Output the [x, y] coordinate of the center of the cell containing the given text.  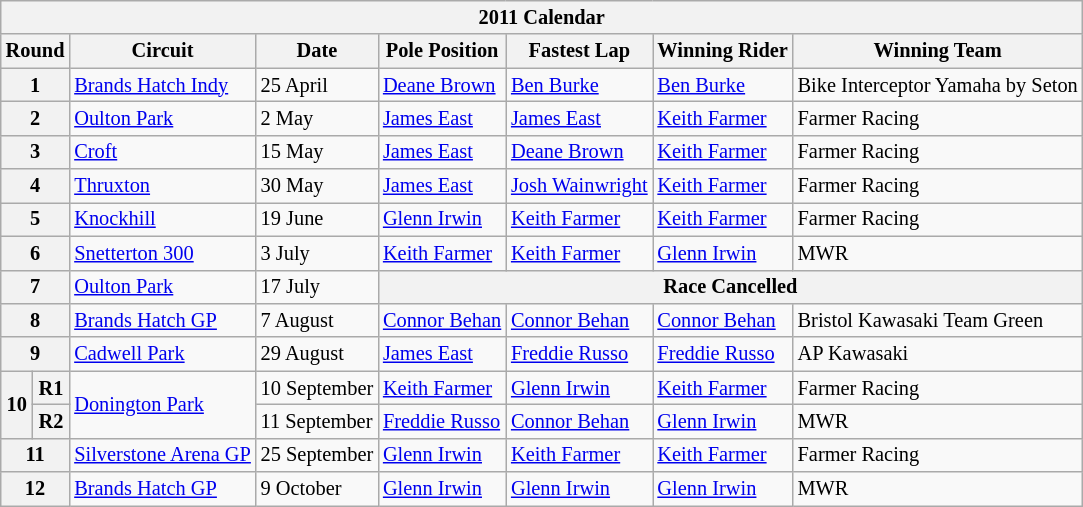
2011 Calendar [542, 17]
Race Cancelled [730, 287]
30 May [317, 186]
Round [36, 51]
Winning Team [938, 51]
Bike Interceptor Yamaha by Seton [938, 85]
R2 [52, 421]
Donington Park [162, 404]
Winning Rider [722, 51]
Silverstone Arena GP [162, 455]
3 July [317, 253]
25 September [317, 455]
Snetterton 300 [162, 253]
8 [36, 320]
29 August [317, 354]
4 [36, 186]
5 [36, 219]
6 [36, 253]
11 [36, 455]
Josh Wainwright [579, 186]
1 [36, 85]
Fastest Lap [579, 51]
Brands Hatch Indy [162, 85]
Cadwell Park [162, 354]
R1 [52, 388]
15 May [317, 152]
17 July [317, 287]
12 [36, 489]
2 [36, 118]
Bristol Kawasaki Team Green [938, 320]
7 [36, 287]
10 September [317, 388]
Date [317, 51]
9 [36, 354]
19 June [317, 219]
10 [17, 404]
11 September [317, 421]
Pole Position [442, 51]
2 May [317, 118]
Circuit [162, 51]
3 [36, 152]
AP Kawasaki [938, 354]
Thruxton [162, 186]
25 April [317, 85]
Knockhill [162, 219]
9 October [317, 489]
Croft [162, 152]
7 August [317, 320]
